Output the (x, y) coordinate of the center of the cell containing the given text.  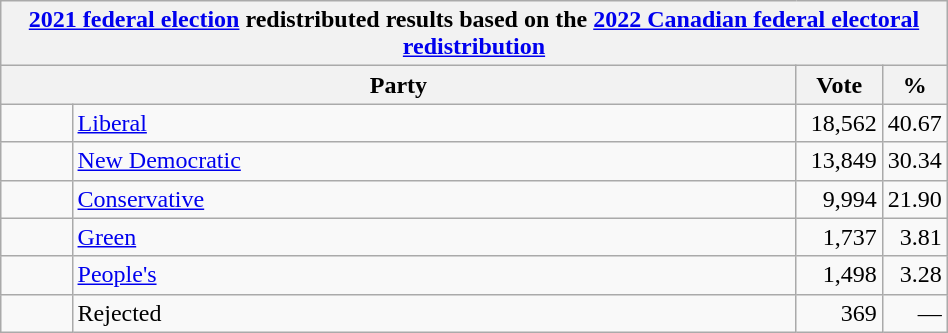
2021 federal election redistributed results based on the 2022 Canadian federal electoral redistribution (474, 34)
— (914, 313)
3.81 (914, 237)
Liberal (434, 123)
18,562 (839, 123)
Vote (839, 85)
3.28 (914, 275)
Conservative (434, 199)
Green (434, 237)
Party (398, 85)
1,737 (839, 237)
9,994 (839, 199)
30.34 (914, 161)
New Democratic (434, 161)
40.67 (914, 123)
21.90 (914, 199)
% (914, 85)
People's (434, 275)
369 (839, 313)
1,498 (839, 275)
13,849 (839, 161)
Rejected (434, 313)
